Return [x, y] of the center of cell containing provided text 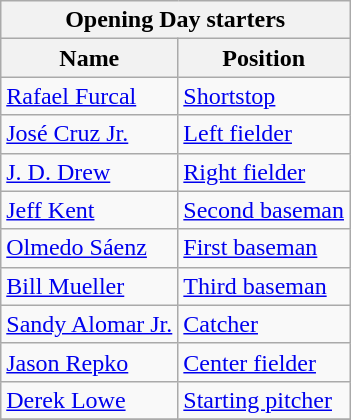
Bill Mueller [90, 286]
Center fielder [264, 362]
Opening Day starters [176, 20]
Name [90, 58]
First baseman [264, 248]
Right fielder [264, 172]
Second baseman [264, 210]
Derek Lowe [90, 400]
Left fielder [264, 134]
J. D. Drew [90, 172]
Starting pitcher [264, 400]
Shortstop [264, 96]
Jeff Kent [90, 210]
Rafael Furcal [90, 96]
José Cruz Jr. [90, 134]
Third baseman [264, 286]
Sandy Alomar Jr. [90, 324]
Jason Repko [90, 362]
Position [264, 58]
Olmedo Sáenz [90, 248]
Catcher [264, 324]
